Locate the cell with the specified text and output its (x, y) center coordinate. 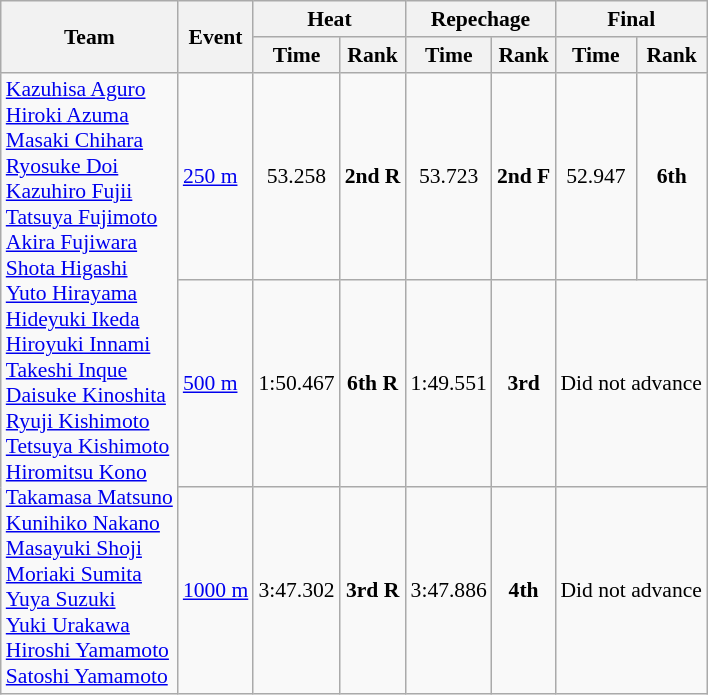
1:50.467 (296, 384)
4th (524, 590)
Event (216, 36)
Team (90, 36)
Final (631, 19)
2nd F (524, 176)
1:49.551 (449, 384)
1000 m (216, 590)
53.723 (449, 176)
3:47.886 (449, 590)
3:47.302 (296, 590)
250 m (216, 176)
2nd R (373, 176)
Heat (329, 19)
Repechage (481, 19)
3rd (524, 384)
6th R (373, 384)
3rd R (373, 590)
6th (672, 176)
53.258 (296, 176)
500 m (216, 384)
52.947 (596, 176)
